Detect which cell encompasses the target text, then output its (x, y) center coordinate. 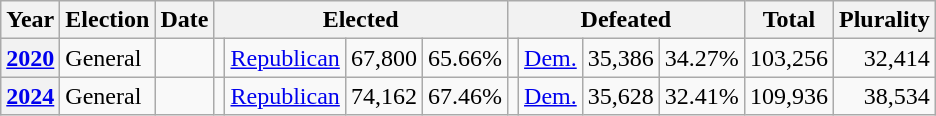
34.27% (702, 58)
2024 (30, 96)
65.66% (464, 58)
Defeated (626, 20)
Election (108, 20)
Date (184, 20)
2020 (30, 58)
38,534 (884, 96)
67,800 (384, 58)
32,414 (884, 58)
Total (788, 20)
35,386 (620, 58)
Plurality (884, 20)
35,628 (620, 96)
103,256 (788, 58)
32.41% (702, 96)
74,162 (384, 96)
109,936 (788, 96)
67.46% (464, 96)
Elected (361, 20)
Year (30, 20)
